For the text-containing cell, return its midpoint in [X, Y] coordinate format. 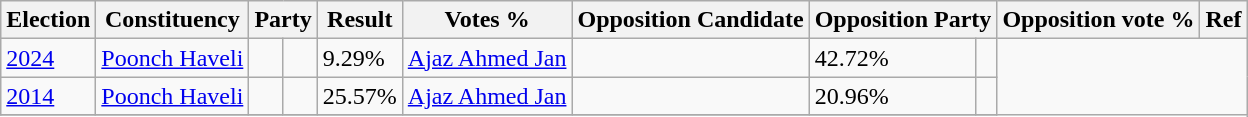
20.96% [892, 96]
25.57% [360, 96]
Election [48, 20]
Ref [1224, 20]
Votes % [487, 20]
9.29% [360, 58]
Constituency [172, 20]
Opposition vote % [1098, 20]
Party [283, 20]
2014 [48, 96]
Result [360, 20]
42.72% [892, 58]
2024 [48, 58]
Opposition Party [903, 20]
Opposition Candidate [690, 20]
